Provide the [X, Y] coordinate of the cell's center where the given text is located.  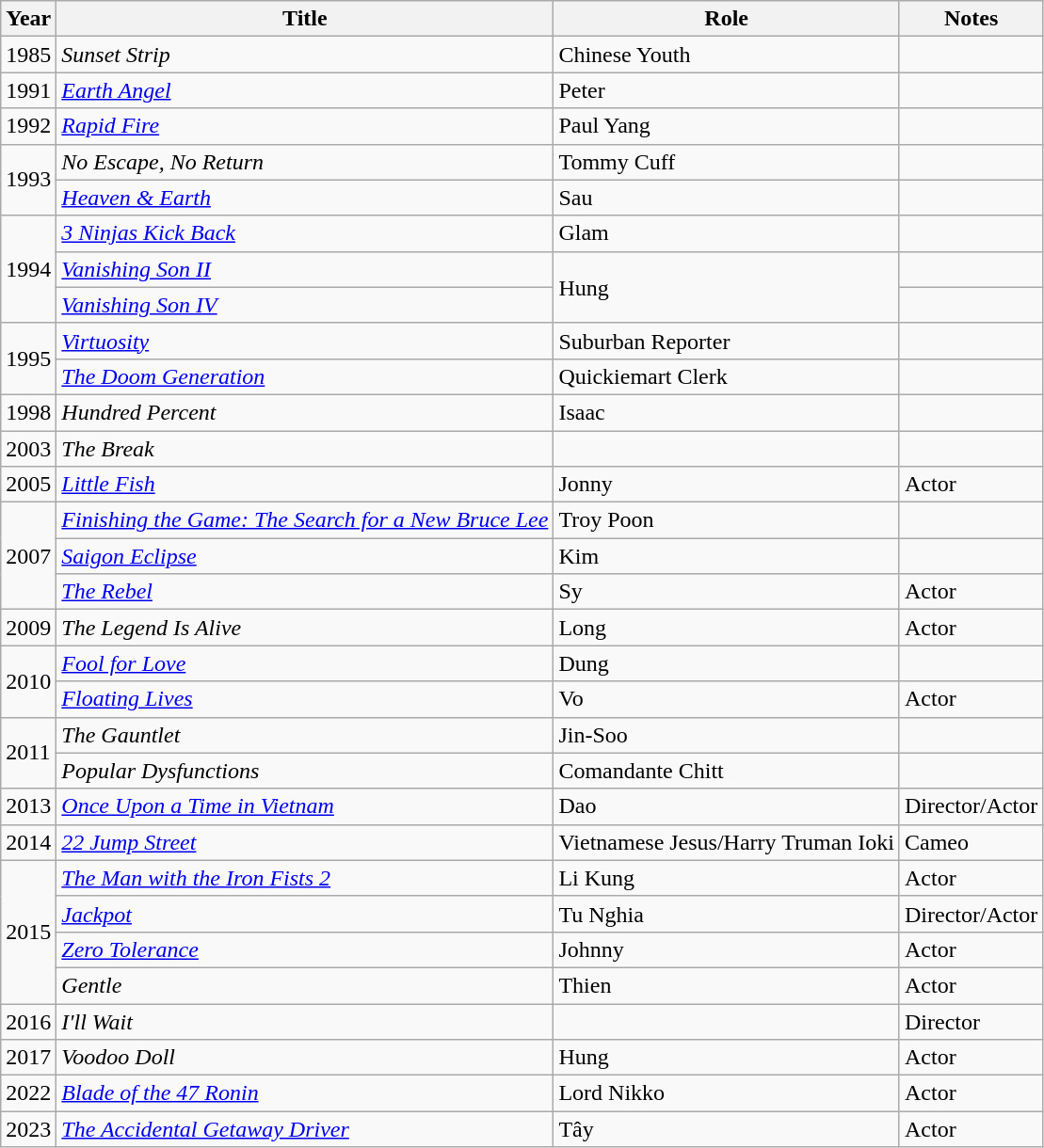
Saigon Eclipse [305, 556]
Hundred Percent [305, 412]
1998 [28, 412]
2011 [28, 753]
Zero Tolerance [305, 949]
Paul Yang [727, 126]
1992 [28, 126]
Cameo [971, 842]
Jonny [727, 485]
1985 [28, 55]
Thien [727, 985]
1995 [28, 359]
Tây [727, 1129]
Sunset Strip [305, 55]
Quickiemart Clerk [727, 376]
Suburban Reporter [727, 341]
2014 [28, 842]
Dung [727, 663]
The Accidental Getaway Driver [305, 1129]
1993 [28, 180]
Year [28, 19]
Tommy Cuff [727, 162]
Vanishing Son II [305, 269]
Peter [727, 90]
3 Ninjas Kick Back [305, 233]
The Gauntlet [305, 735]
2016 [28, 1021]
Jin-Soo [727, 735]
Li Kung [727, 878]
Vanishing Son IV [305, 305]
2010 [28, 681]
Johnny [727, 949]
Once Upon a Time in Vietnam [305, 806]
Kim [727, 556]
Isaac [727, 412]
2009 [28, 628]
2023 [28, 1129]
Sy [727, 592]
Floating Lives [305, 699]
22 Jump Street [305, 842]
Lord Nikko [727, 1093]
The Rebel [305, 592]
Comandante Chitt [727, 771]
Notes [971, 19]
Title [305, 19]
Voodoo Doll [305, 1058]
1994 [28, 269]
Earth Angel [305, 90]
Dao [727, 806]
Popular Dysfunctions [305, 771]
Gentle [305, 985]
2005 [28, 485]
Role [727, 19]
I'll Wait [305, 1021]
Little Fish [305, 485]
Jackpot [305, 914]
No Escape, No Return [305, 162]
2022 [28, 1093]
Rapid Fire [305, 126]
Long [727, 628]
Blade of the 47 Ronin [305, 1093]
Sau [727, 198]
The Legend Is Alive [305, 628]
2015 [28, 932]
Tu Nghia [727, 914]
Finishing the Game: The Search for a New Bruce Lee [305, 520]
1991 [28, 90]
Chinese Youth [727, 55]
2007 [28, 556]
The Doom Generation [305, 376]
The Break [305, 449]
Virtuosity [305, 341]
2017 [28, 1058]
Director [971, 1021]
Fool for Love [305, 663]
The Man with the Iron Fists 2 [305, 878]
Vo [727, 699]
Glam [727, 233]
Troy Poon [727, 520]
2013 [28, 806]
Heaven & Earth [305, 198]
2003 [28, 449]
Vietnamese Jesus/Harry Truman Ioki [727, 842]
